Search for the cell housing the specified text and yield its (x, y) center coordinate. 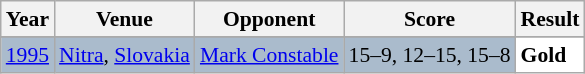
Mark Constable (270, 55)
Venue (124, 19)
Opponent (270, 19)
1995 (28, 55)
Score (430, 19)
Nitra, Slovakia (124, 55)
15–9, 12–15, 15–8 (430, 55)
Result (550, 19)
Gold (550, 55)
Year (28, 19)
